Locate the cell with the specified text and output its (x, y) center coordinate. 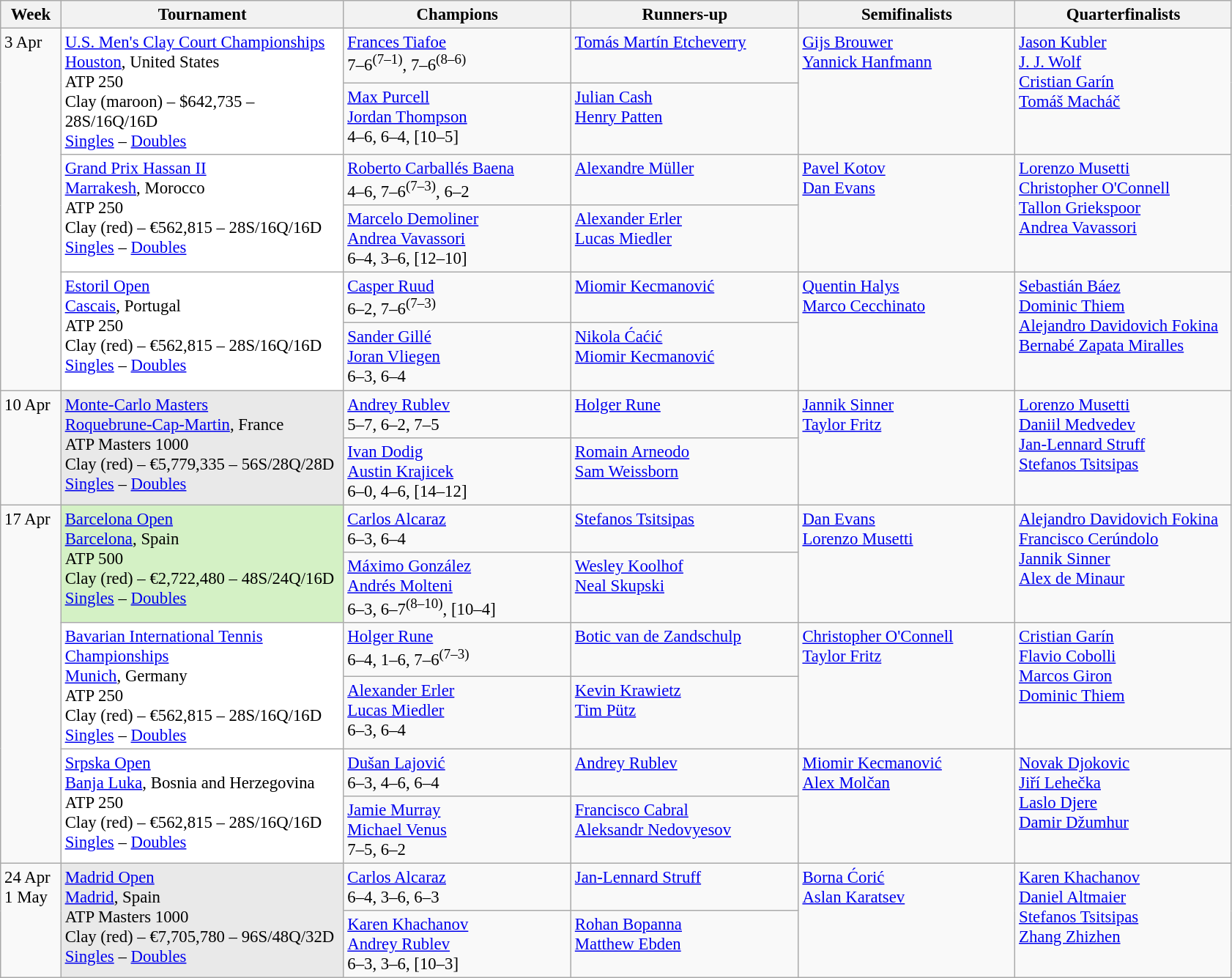
Champions (457, 15)
Estoril OpenCascais, PortugalATP 250 Clay (red) – €562,815 – 28S/16Q/16D Singles – Doubles (202, 331)
Ivan Dodig Austin Krajicek 6–0, 4–6, [14–12] (457, 471)
17 Apr (31, 684)
Andrey Rublev (686, 772)
Lorenzo Musetti Daniil Medvedev Jan-Lennard Struff Stefanos Tsitsipas (1124, 448)
3 Apr (31, 210)
Kevin Krawietz Tim Pütz (686, 713)
Jan-Lennard Struff (686, 886)
Holger Rune (686, 415)
10 Apr (31, 448)
Max Purcell Jordan Thompson 4–6, 6–4, [10–5] (457, 119)
Runners-up (686, 15)
Francisco Cabral Aleksandr Nedovyesov (686, 830)
Jamie Murray Michael Venus7–5, 6–2 (457, 830)
Alejandro Davidovich Fokina Francisco Cerúndolo Jannik Sinner Alex de Minaur (1124, 564)
Semifinalists (907, 15)
Holger Rune6–4, 1–6, 7–6(7–3) (457, 650)
Cristian Garín Flavio Cobolli Marcos Giron Dominic Thiem (1124, 686)
24 Apr1 May (31, 920)
Dušan Lajović 6–3, 4–6, 6–4 (457, 772)
Rohan Bopanna Matthew Ebden (686, 944)
Tomás Martín Etcheverry (686, 56)
Alexander Erler Lucas Miedler 6–3, 6–4 (457, 713)
Borna Ćorić Aslan Karatsev (907, 920)
Miomir Kecmanović Alex Molčan (907, 806)
Grand Prix Hassan IIMarrakesh, MoroccoATP 250 Clay (red) – €562,815 – 28S/16Q/16D Singles – Doubles (202, 214)
Bavarian International Tennis ChampionshipsMunich, GermanyATP 250 Clay (red) – €562,815 – 28S/16Q/16D Singles – Doubles (202, 686)
Srpska OpenBanja Luka, Bosnia and HerzegovinaATP 250 Clay (red) – €562,815 – 28S/16Q/16D Singles – Doubles (202, 806)
Karen Khachanov Andrey Rublev6–3, 3–6, [10–3] (457, 944)
Monte-Carlo MastersRoquebrune-Cap-Martin, FranceATP Masters 1000 Clay (red) – €5,779,335 – 56S/28Q/28D Singles – Doubles (202, 448)
Sebastián Báez Dominic Thiem Alejandro Davidovich Fokina Bernabé Zapata Miralles (1124, 331)
Casper Ruud6–2, 7–6(7–3) (457, 297)
Dan Evans Lorenzo Musetti (907, 564)
Madrid Open Madrid, Spain ATP Masters 1000 Clay (red) – €7,705,780 – 96S/48Q/32D Singles – Doubles (202, 920)
Quarterfinalists (1124, 15)
Gijs Brouwer Yannick Hanfmann (907, 92)
Tournament (202, 15)
Roberto Carballés Baena 4–6, 7–6(7–3), 6–2 (457, 180)
Week (31, 15)
Wesley Koolhof Neal Skupski (686, 587)
Julian Cash Henry Patten (686, 119)
Barcelona OpenBarcelona, SpainATP 500 Clay (red) – €2,722,480 – 48S/24Q/16D Singles – Doubles (202, 564)
Romain Arneodo Sam Weissborn (686, 471)
Nikola Ćaćić Miomir Kecmanović (686, 357)
Carlos Alcaraz 6–3, 6–4 (457, 529)
Jannik Sinner Taylor Fritz (907, 448)
Andrey Rublev 5–7, 6–2, 7–5 (457, 415)
Máximo González Andrés Molteni6–3, 6–7(8–10), [10–4] (457, 587)
Marcelo Demoliner Andrea Vavassori 6–4, 3–6, [12–10] (457, 239)
Stefanos Tsitsipas (686, 529)
Alexandre Müller (686, 180)
Karen Khachanov Daniel Altmaier Stefanos Tsitsipas Zhang Zhizhen (1124, 920)
Carlos Alcaraz 6–4, 3–6, 6–3 (457, 886)
U.S. Men's Clay Court ChampionshipsHouston, United StatesATP 250 Clay (maroon) – $642,735 – 28S/16Q/16D Singles – Doubles (202, 92)
Botic van de Zandschulp (686, 650)
Sander Gillé Joran Vliegen 6–3, 6–4 (457, 357)
Jason Kubler J. J. Wolf Cristian Garín Tomáš Macháč (1124, 92)
Alexander Erler Lucas Miedler (686, 239)
Christopher O'Connell Taylor Fritz (907, 686)
Quentin Halys Marco Cecchinato (907, 331)
Pavel Kotov Dan Evans (907, 214)
Novak Djokovic Jiří Lehečka Laslo Djere Damir Džumhur (1124, 806)
Frances Tiafoe 7–6(7–1), 7–6(8–6) (457, 56)
Lorenzo Musetti Christopher O'Connell Tallon Griekspoor Andrea Vavassori (1124, 214)
Miomir Kecmanović (686, 297)
